Scan for the cell matching the given text and deliver its (x, y) coordinate at center. 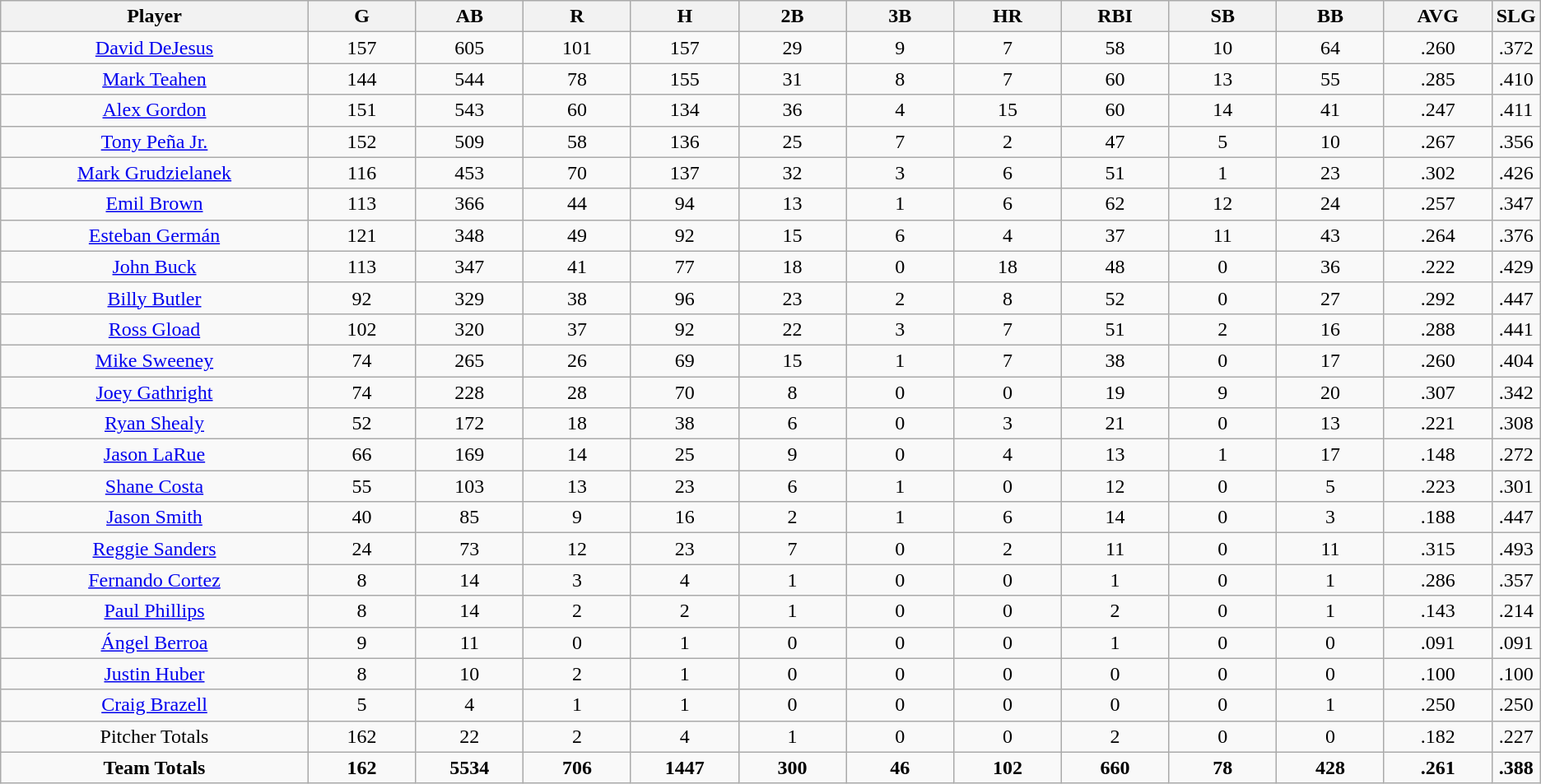
Jason Smith (155, 517)
543 (469, 110)
347 (469, 267)
G (362, 16)
116 (362, 173)
.267 (1437, 141)
.261 (1437, 768)
706 (578, 768)
20 (1330, 392)
David DeJesus (155, 48)
85 (469, 517)
134 (685, 110)
26 (578, 360)
.308 (1516, 424)
Paul Phillips (155, 611)
.493 (1516, 549)
.404 (1516, 360)
.143 (1437, 611)
.285 (1437, 79)
Ross Gload (155, 329)
453 (469, 173)
96 (685, 298)
R (578, 16)
228 (469, 392)
SLG (1516, 16)
Mark Teahen (155, 79)
31 (792, 79)
48 (1115, 267)
.356 (1516, 141)
Joey Gathright (155, 392)
.288 (1437, 329)
144 (362, 79)
.292 (1437, 298)
.410 (1516, 79)
.188 (1437, 517)
509 (469, 141)
Mike Sweeney (155, 360)
3B (901, 16)
.411 (1516, 110)
.342 (1516, 392)
320 (469, 329)
BB (1330, 16)
69 (685, 360)
.264 (1437, 235)
544 (469, 79)
Alex Gordon (155, 110)
AB (469, 16)
32 (792, 173)
Esteban Germán (155, 235)
605 (469, 48)
348 (469, 235)
Jason LaRue (155, 455)
John Buck (155, 267)
43 (1330, 235)
.357 (1516, 580)
21 (1115, 424)
19 (1115, 392)
172 (469, 424)
.222 (1437, 267)
.388 (1516, 768)
101 (578, 48)
40 (362, 517)
Shane Costa (155, 486)
.347 (1516, 204)
Reggie Sanders (155, 549)
136 (685, 141)
Fernando Cortez (155, 580)
.301 (1516, 486)
H (685, 16)
Craig Brazell (155, 705)
49 (578, 235)
94 (685, 204)
660 (1115, 768)
151 (362, 110)
Justin Huber (155, 674)
27 (1330, 298)
428 (1330, 768)
300 (792, 768)
.426 (1516, 173)
.315 (1437, 549)
.148 (1437, 455)
329 (469, 298)
.272 (1516, 455)
Ángel Berroa (155, 643)
366 (469, 204)
.223 (1437, 486)
265 (469, 360)
Pitcher Totals (155, 736)
103 (469, 486)
Mark Grudzielanek (155, 173)
29 (792, 48)
44 (578, 204)
Player (155, 16)
.286 (1437, 580)
66 (362, 455)
73 (469, 549)
137 (685, 173)
169 (469, 455)
47 (1115, 141)
AVG (1437, 16)
62 (1115, 204)
.214 (1516, 611)
.221 (1437, 424)
Emil Brown (155, 204)
Billy Butler (155, 298)
.302 (1437, 173)
.307 (1437, 392)
RBI (1115, 16)
.257 (1437, 204)
2B (792, 16)
.376 (1516, 235)
.247 (1437, 110)
Team Totals (155, 768)
152 (362, 141)
77 (685, 267)
121 (362, 235)
46 (901, 768)
.182 (1437, 736)
.372 (1516, 48)
.441 (1516, 329)
Tony Peña Jr. (155, 141)
155 (685, 79)
HR (1008, 16)
.227 (1516, 736)
64 (1330, 48)
28 (578, 392)
SB (1223, 16)
.429 (1516, 267)
Ryan Shealy (155, 424)
1447 (685, 768)
5534 (469, 768)
